Search for the cell housing the specified text and yield its [x, y] center coordinate. 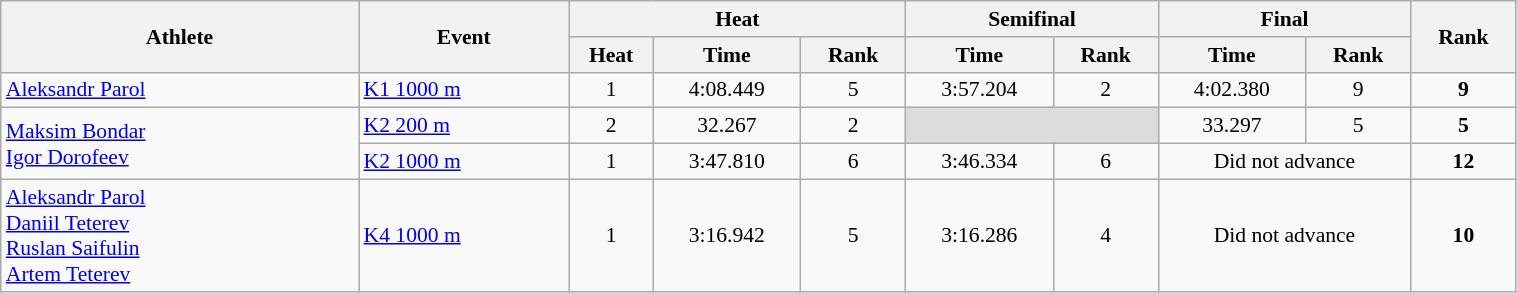
Athlete [180, 36]
K2 1000 m [464, 162]
Semifinal [1032, 19]
K4 1000 m [464, 235]
Aleksandr Parol [180, 90]
32.267 [726, 126]
3:46.334 [980, 162]
K2 200 m [464, 126]
33.297 [1232, 126]
Aleksandr ParolDaniil TeterevRuslan SaifulinArtem Teterev [180, 235]
3:16.942 [726, 235]
4:02.380 [1232, 90]
K1 1000 m [464, 90]
4 [1106, 235]
3:16.286 [980, 235]
3:57.204 [980, 90]
3:47.810 [726, 162]
10 [1464, 235]
Event [464, 36]
Final [1284, 19]
4:08.449 [726, 90]
Maksim BondarIgor Dorofeev [180, 144]
12 [1464, 162]
